Locate the cell with the specified text and output its (x, y) center coordinate. 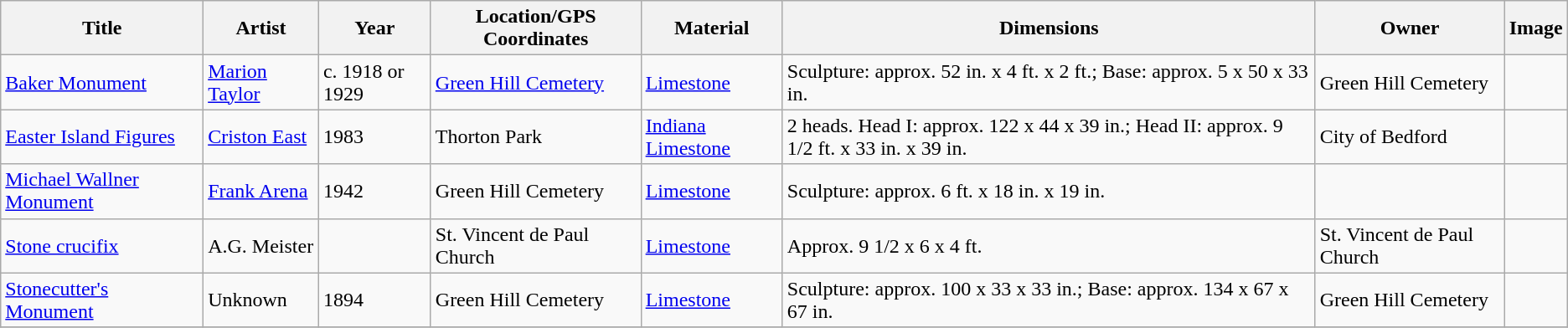
1983 (374, 137)
Sculpture: approx. 100 x 33 x 33 in.; Base: approx. 134 x 67 x 67 in. (1049, 300)
2 heads. Head I: approx. 122 x 44 x 39 in.; Head II: approx. 9 1/2 ft. x 33 in. x 39 in. (1049, 137)
Dimensions (1049, 28)
Stone crucifix (102, 246)
c. 1918 or 1929 (374, 82)
Material (712, 28)
Indiana Limestone (712, 137)
A.G. Meister (261, 246)
Location/GPS Coordinates (536, 28)
Baker Monument (102, 82)
Stonecutter's Monument (102, 300)
1942 (374, 191)
Unknown (261, 300)
1894 (374, 300)
Frank Arena (261, 191)
Image (1536, 28)
Thorton Park (536, 137)
Owner (1410, 28)
Approx. 9 1/2 x 6 x 4 ft. (1049, 246)
Artist (261, 28)
Year (374, 28)
Sculpture: approx. 6 ft. x 18 in. x 19 in. (1049, 191)
Easter Island Figures (102, 137)
Marion Taylor (261, 82)
City of Bedford (1410, 137)
Title (102, 28)
Sculpture: approx. 52 in. x 4 ft. x 2 ft.; Base: approx. 5 x 50 x 33 in. (1049, 82)
Criston East (261, 137)
Michael Wallner Monument (102, 191)
